Scan for the cell matching the given text and deliver its (X, Y) coordinate at center. 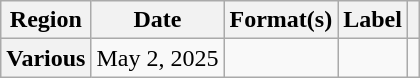
Date (158, 20)
Format(s) (281, 20)
May 2, 2025 (158, 58)
Various (46, 58)
Region (46, 20)
Label (373, 20)
